Provide the (X, Y) coordinate of the cell's center where the given text is located.  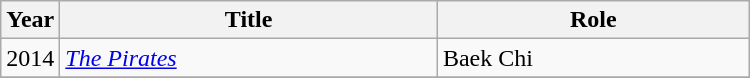
The Pirates (249, 58)
Year (30, 20)
Baek Chi (593, 58)
Role (593, 20)
Title (249, 20)
2014 (30, 58)
